From the cell containing the given text, extract its center point as [X, Y] coordinate. 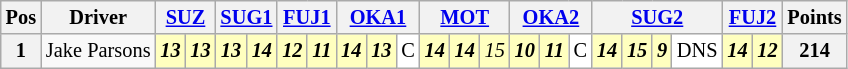
Jake Parsons [98, 51]
1 [21, 51]
Points [815, 17]
Driver [98, 17]
SUZ [185, 17]
SUG1 [247, 17]
Pos [21, 17]
MOT [465, 17]
SUG2 [657, 17]
DNS [697, 51]
FUJ1 [306, 17]
214 [815, 51]
10 [525, 51]
OKA1 [378, 17]
9 [662, 51]
OKA2 [551, 17]
FUJ2 [752, 17]
